Scan for the cell matching the given text and deliver its [X, Y] coordinate at center. 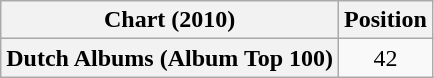
Chart (2010) [170, 20]
Dutch Albums (Album Top 100) [170, 58]
42 [386, 58]
Position [386, 20]
